Pinpoint the cell where the given text exists, returning its [x, y] midpoint coordinate. 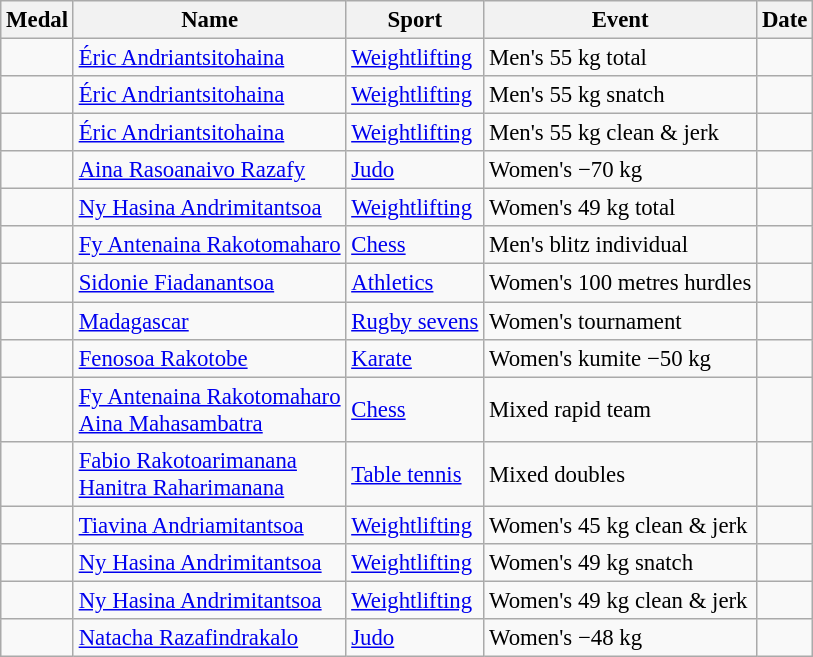
Fy Antenaina RakotomaharoAina Mahasambatra [210, 410]
Mixed doubles [620, 474]
Women's −48 kg [620, 638]
Women's 49 kg clean & jerk [620, 600]
Mixed rapid team [620, 410]
Natacha Razafindrakalo [210, 638]
Sport [415, 20]
Women's tournament [620, 321]
Women's 49 kg total [620, 208]
Women's 49 kg snatch [620, 563]
Sidonie Fiadanantsoa [210, 283]
Name [210, 20]
Fy Antenaina Rakotomaharo [210, 245]
Madagascar [210, 321]
Rugby sevens [415, 321]
Women's −70 kg [620, 170]
Fabio RakotoarimananaHanitra Raharimanana [210, 474]
Karate [415, 358]
Date [785, 20]
Athletics [415, 283]
Men's blitz individual [620, 245]
Women's 45 kg clean & jerk [620, 525]
Medal [38, 20]
Tiavina Andriamitantsoa [210, 525]
Table tennis [415, 474]
Women's 100 metres hurdles [620, 283]
Fenosoa Rakotobe [210, 358]
Men's 55 kg total [620, 58]
Event [620, 20]
Men's 55 kg clean & jerk [620, 133]
Men's 55 kg snatch [620, 95]
Aina Rasoanaivo Razafy [210, 170]
Women's kumite −50 kg [620, 358]
